Detect which cell encompasses the target text, then output its [x, y] center coordinate. 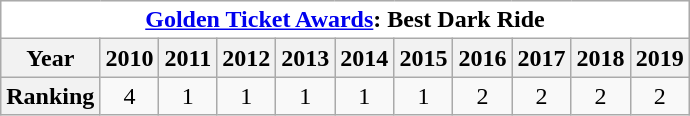
2017 [542, 58]
Ranking [50, 96]
2014 [364, 58]
Golden Ticket Awards: Best Dark Ride [345, 20]
2015 [424, 58]
2011 [188, 58]
2016 [482, 58]
2018 [600, 58]
2013 [306, 58]
Year [50, 58]
2010 [130, 58]
2019 [660, 58]
2012 [246, 58]
4 [130, 96]
